Output the (X, Y) coordinate of the center of the cell containing the given text.  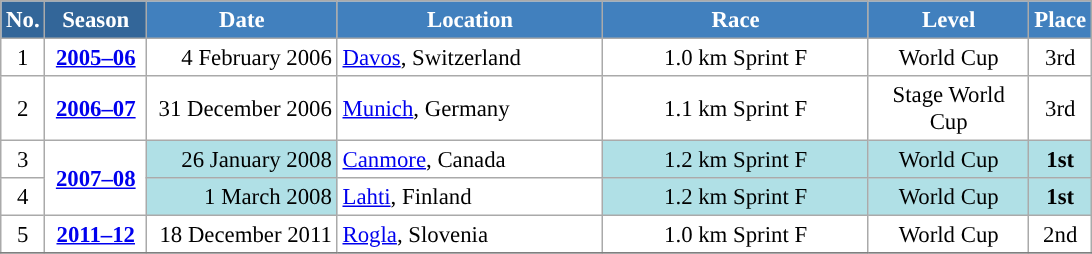
2006–07 (96, 108)
Season (96, 20)
Lahti, Finland (470, 197)
Race (736, 20)
Stage World Cup (948, 108)
Munich, Germany (470, 108)
2005–06 (96, 58)
4 (23, 197)
18 December 2011 (242, 235)
1.1 km Sprint F (736, 108)
31 December 2006 (242, 108)
Place (1060, 20)
26 January 2008 (242, 160)
Level (948, 20)
2 (23, 108)
2007–08 (96, 178)
No. (23, 20)
Canmore, Canada (470, 160)
Location (470, 20)
Rogla, Slovenia (470, 235)
Date (242, 20)
1 March 2008 (242, 197)
2011–12 (96, 235)
3 (23, 160)
1 (23, 58)
5 (23, 235)
Davos, Switzerland (470, 58)
4 February 2006 (242, 58)
2nd (1060, 235)
